Locate the cell with the specified text and output its [x, y] center coordinate. 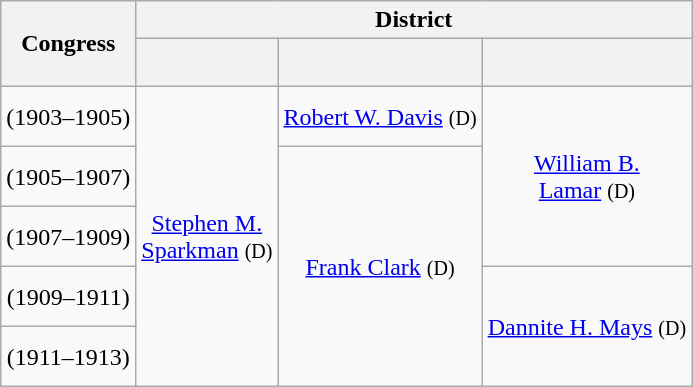
(1903–1905) [68, 117]
Dannite H. Mays (D) [586, 327]
William B.Lamar (D) [586, 177]
(1909–1911) [68, 297]
(1907–1909) [68, 237]
District [414, 20]
(1905–1907) [68, 177]
Stephen M.Sparkman (D) [207, 237]
Congress [68, 44]
Frank Clark (D) [380, 267]
(1911–1913) [68, 357]
Robert W. Davis (D) [380, 117]
